For the text-containing cell, return its midpoint in (x, y) coordinate format. 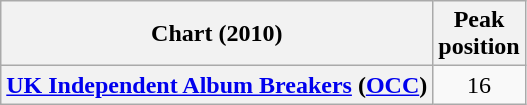
Peakposition (479, 34)
Chart (2010) (217, 34)
16 (479, 85)
UK Independent Album Breakers (OCC) (217, 85)
